Capture the cell that displays the provided text and extract its [x, y] central coordinate. 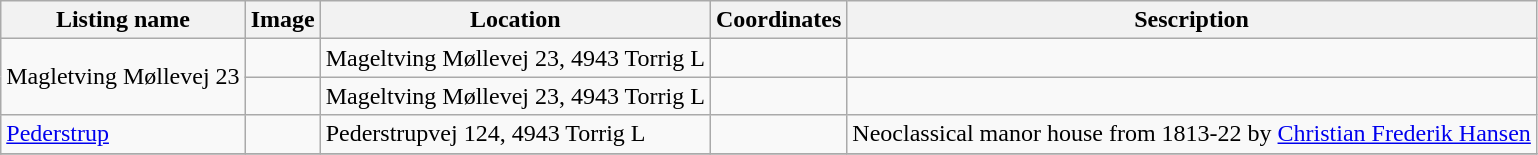
Location [515, 20]
Neoclassical manor house from 1813-22 by Christian Frederik Hansen [1192, 134]
Sescription [1192, 20]
Pederstrupvej 124, 4943 Torrig L [515, 134]
Coordinates [778, 20]
Magletving Møllevej 23 [123, 77]
Pederstrup [123, 134]
Image [282, 20]
Listing name [123, 20]
